Pinpoint the cell where the given text exists, returning its (x, y) midpoint coordinate. 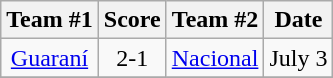
Team #1 (50, 20)
2-1 (132, 58)
Nacional (215, 58)
July 3 (298, 58)
Team #2 (215, 20)
Score (132, 20)
Guaraní (50, 58)
Date (298, 20)
